Detect which cell encompasses the target text, then output its [X, Y] center coordinate. 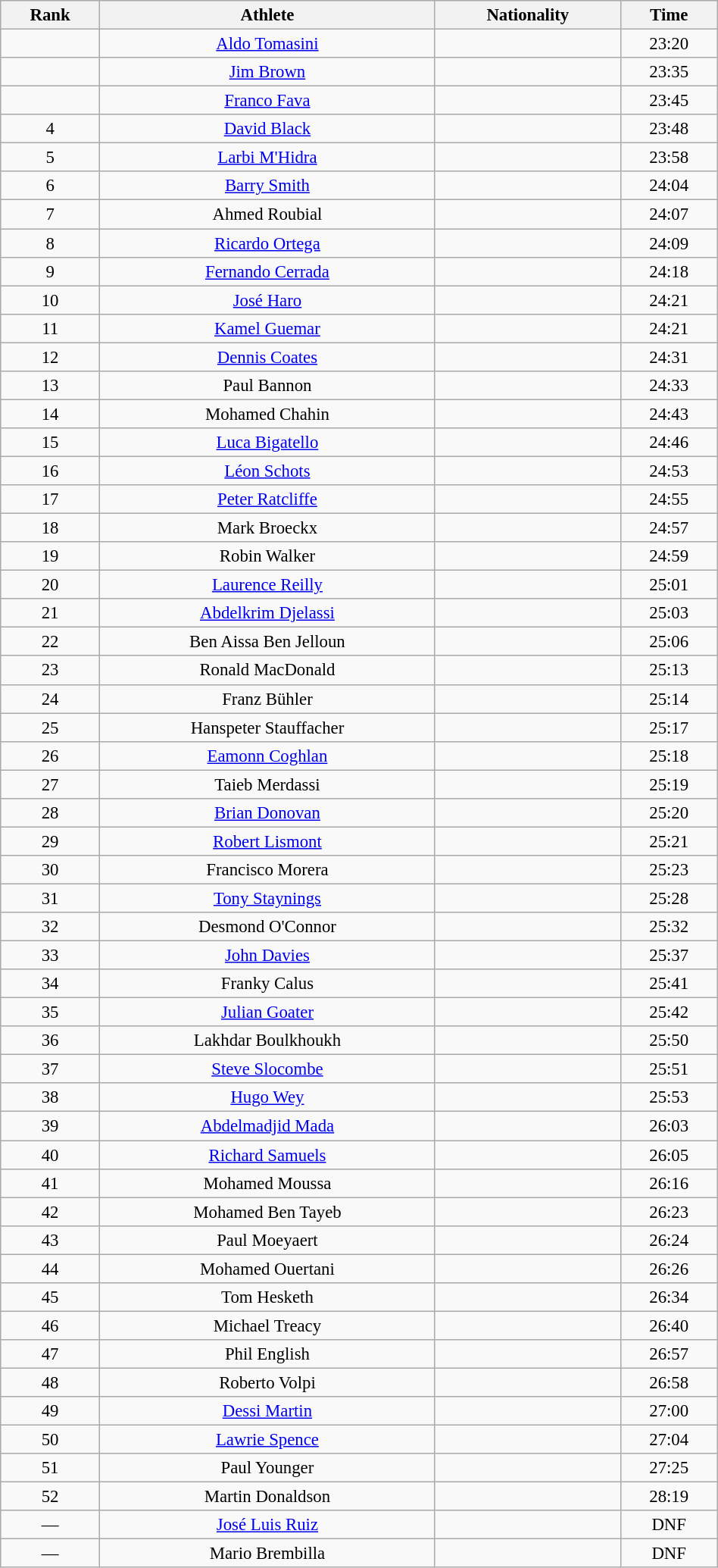
Athlete [267, 15]
Michael Treacy [267, 1325]
25:37 [669, 956]
27:04 [669, 1440]
Larbi M'Hidra [267, 158]
Mohamed Moussa [267, 1183]
Paul Younger [267, 1468]
27:25 [669, 1468]
24:07 [669, 214]
17 [50, 499]
39 [50, 1126]
Fernando Cerrada [267, 271]
25:42 [669, 1012]
48 [50, 1382]
Kamel Guemar [267, 328]
37 [50, 1069]
30 [50, 870]
27 [50, 784]
24:57 [669, 528]
26:26 [669, 1269]
51 [50, 1468]
Mario Brembilla [267, 1554]
25:28 [669, 898]
Jim Brown [267, 72]
Mohamed Chahin [267, 414]
29 [50, 841]
11 [50, 328]
24:33 [669, 386]
24 [50, 699]
22 [50, 642]
23 [50, 671]
13 [50, 386]
18 [50, 528]
Francisco Morera [267, 870]
Mohamed Ouertani [267, 1269]
36 [50, 1041]
5 [50, 158]
Barry Smith [267, 186]
25 [50, 728]
Richard Samuels [267, 1155]
23:58 [669, 158]
Rank [50, 15]
25:41 [669, 984]
12 [50, 357]
José Haro [267, 300]
Phil English [267, 1354]
Robert Lismont [267, 841]
Ahmed Roubial [267, 214]
28:19 [669, 1497]
24:09 [669, 243]
Time [669, 15]
Desmond O'Connor [267, 927]
Hugo Wey [267, 1098]
Tom Hesketh [267, 1297]
24:18 [669, 271]
Ronald MacDonald [267, 671]
31 [50, 898]
28 [50, 813]
José Luis Ruiz [267, 1525]
4 [50, 129]
Eamonn Coghlan [267, 756]
Paul Bannon [267, 386]
Luca Bigatello [267, 443]
Lakhdar Boulkhoukh [267, 1041]
7 [50, 214]
8 [50, 243]
Aldo Tomasini [267, 44]
25:53 [669, 1098]
26:23 [669, 1212]
34 [50, 984]
23:35 [669, 72]
25:23 [669, 870]
26:58 [669, 1382]
23:48 [669, 129]
Tony Staynings [267, 898]
25:51 [669, 1069]
26 [50, 756]
Ricardo Ortega [267, 243]
52 [50, 1497]
Taieb Merdassi [267, 784]
Mark Broeckx [267, 528]
44 [50, 1269]
16 [50, 471]
Dennis Coates [267, 357]
24:55 [669, 499]
Mohamed Ben Tayeb [267, 1212]
25:32 [669, 927]
33 [50, 956]
20 [50, 585]
Robin Walker [267, 556]
24:53 [669, 471]
Peter Ratcliffe [267, 499]
Franz Bühler [267, 699]
John Davies [267, 956]
24:43 [669, 414]
25:20 [669, 813]
25:18 [669, 756]
Steve Slocombe [267, 1069]
35 [50, 1012]
46 [50, 1325]
9 [50, 271]
6 [50, 186]
24:59 [669, 556]
10 [50, 300]
26:57 [669, 1354]
32 [50, 927]
21 [50, 613]
24:31 [669, 357]
23:45 [669, 101]
26:24 [669, 1240]
Roberto Volpi [267, 1382]
25:13 [669, 671]
Julian Goater [267, 1012]
25:03 [669, 613]
25:21 [669, 841]
14 [50, 414]
41 [50, 1183]
49 [50, 1411]
Abdelkrim Djelassi [267, 613]
25:50 [669, 1041]
38 [50, 1098]
47 [50, 1354]
26:40 [669, 1325]
Léon Schots [267, 471]
40 [50, 1155]
26:03 [669, 1126]
26:34 [669, 1297]
Abdelmadjid Mada [267, 1126]
24:04 [669, 186]
23:20 [669, 44]
Hanspeter Stauffacher [267, 728]
Martin Donaldson [267, 1497]
42 [50, 1212]
David Black [267, 129]
19 [50, 556]
Franky Calus [267, 984]
25:06 [669, 642]
Lawrie Spence [267, 1440]
Brian Donovan [267, 813]
26:16 [669, 1183]
Dessi Martin [267, 1411]
25:01 [669, 585]
Paul Moeyaert [267, 1240]
43 [50, 1240]
Nationality [527, 15]
25:14 [669, 699]
25:19 [669, 784]
50 [50, 1440]
Laurence Reilly [267, 585]
15 [50, 443]
24:46 [669, 443]
26:05 [669, 1155]
Ben Aissa Ben Jelloun [267, 642]
27:00 [669, 1411]
Franco Fava [267, 101]
25:17 [669, 728]
45 [50, 1297]
